Determine the [x, y] coordinate at the center of the cell enclosing the given text.  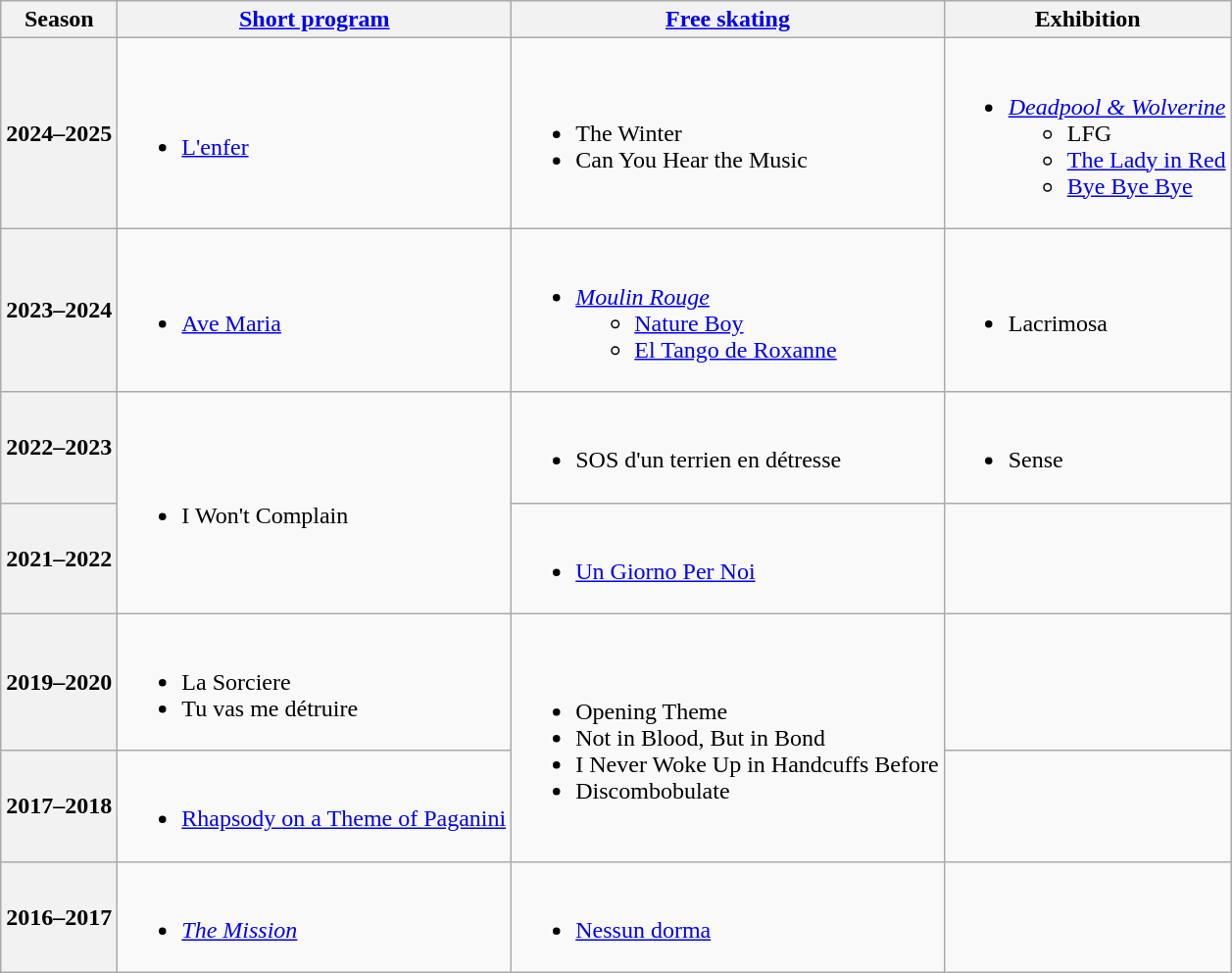
The Mission [315, 917]
2023–2024 [59, 310]
The Winter Can You Hear the Music [727, 133]
Ave Maria [315, 310]
L'enfer [315, 133]
SOS d'un terrien en détresse [727, 447]
Exhibition [1088, 20]
2024–2025 [59, 133]
Free skating [727, 20]
2017–2018 [59, 805]
Short program [315, 20]
Nessun dorma [727, 917]
2021–2022 [59, 559]
La SorciereTu vas me détruire [315, 682]
2022–2023 [59, 447]
Lacrimosa [1088, 310]
Moulin RougeNature BoyEl Tango de Roxanne [727, 310]
Season [59, 20]
Un Giorno Per Noi [727, 559]
2016–2017 [59, 917]
Sense [1088, 447]
I Won't Complain [315, 503]
Opening ThemeNot in Blood, But in BondI Never Woke Up in Handcuffs BeforeDiscombobulate [727, 737]
Deadpool & WolverineLFG The Lady in Red Bye Bye Bye [1088, 133]
Rhapsody on a Theme of Paganini [315, 805]
2019–2020 [59, 682]
